Capture the cell that displays the provided text and extract its (x, y) central coordinate. 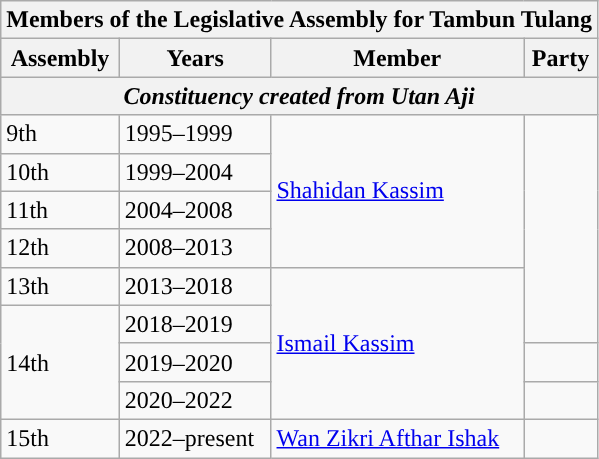
12th (60, 248)
2020–2022 (195, 400)
14th (60, 362)
1995–1999 (195, 134)
Years (195, 58)
10th (60, 172)
11th (60, 210)
15th (60, 438)
Ismail Kassim (398, 343)
2013–2018 (195, 286)
Members of the Legislative Assembly for Tambun Tulang (300, 20)
Assembly (60, 58)
Shahidan Kassim (398, 191)
Constituency created from Utan Aji (300, 96)
1999–2004 (195, 172)
Member (398, 58)
Wan Zikri Afthar Ishak (398, 438)
2019–2020 (195, 362)
13th (60, 286)
2008–2013 (195, 248)
9th (60, 134)
Party (561, 58)
2018–2019 (195, 324)
2022–present (195, 438)
2004–2008 (195, 210)
